Locate the cell with the specified text and output its [x, y] center coordinate. 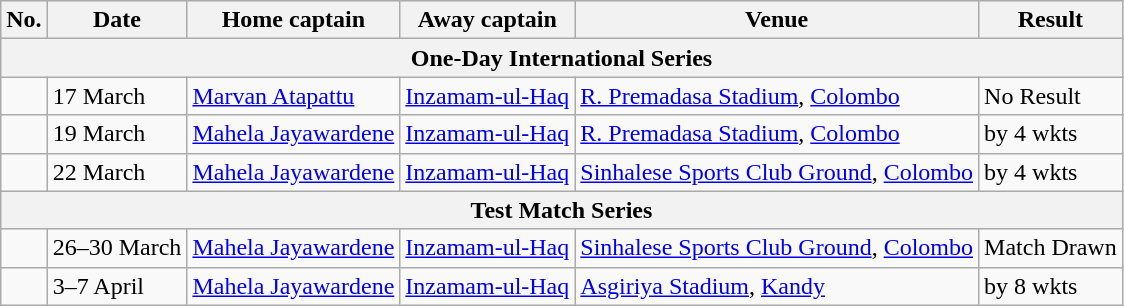
17 March [117, 96]
Asgiriya Stadium, Kandy [777, 286]
Match Drawn [1051, 248]
Result [1051, 20]
Test Match Series [562, 210]
Date [117, 20]
Away captain [488, 20]
No Result [1051, 96]
22 March [117, 172]
3–7 April [117, 286]
Marvan Atapattu [294, 96]
Home captain [294, 20]
by 8 wkts [1051, 286]
19 March [117, 134]
Venue [777, 20]
26–30 March [117, 248]
One-Day International Series [562, 58]
No. [24, 20]
